Detect which cell encompasses the target text, then output its (x, y) center coordinate. 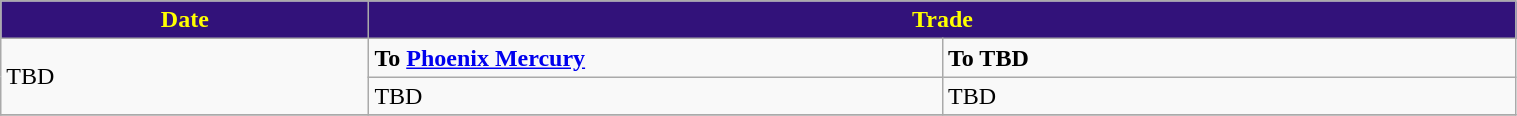
To Phoenix Mercury (656, 58)
Date (185, 20)
Trade (942, 20)
To TBD (1229, 58)
